Pinpoint the cell where the given text exists, returning its [X, Y] midpoint coordinate. 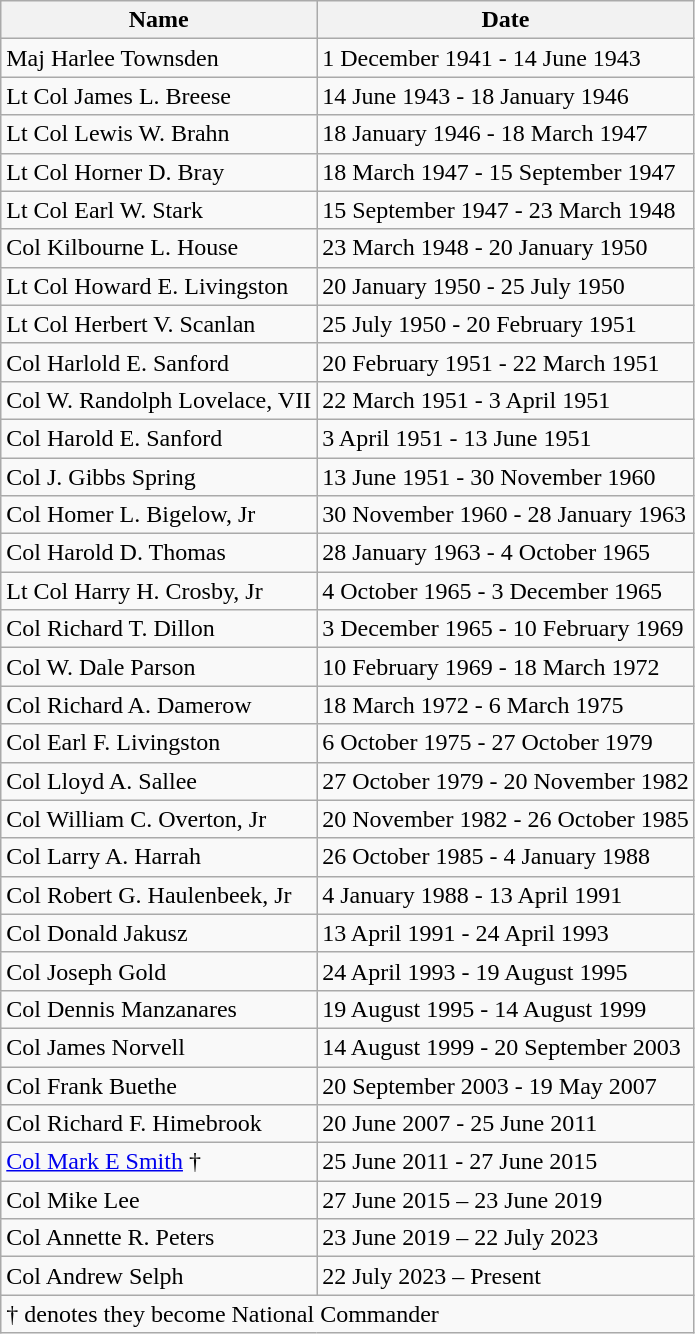
10 February 1969 - 18 March 1972 [506, 667]
22 March 1951 - 3 April 1951 [506, 400]
Col Mike Lee [159, 1200]
22 July 2023 – Present [506, 1276]
27 June 2015 – 23 June 2019 [506, 1200]
Lt Col James L. Breese [159, 96]
Col Annette R. Peters [159, 1238]
Col Earl F. Livingston [159, 743]
† denotes they become National Commander [348, 1314]
Col Andrew Selph [159, 1276]
6 October 1975 - 27 October 1979 [506, 743]
3 April 1951 - 13 June 1951 [506, 438]
14 June 1943 - 18 January 1946 [506, 96]
23 March 1948 - 20 January 1950 [506, 248]
Col Robert G. Haulenbeek, Jr [159, 895]
20 February 1951 - 22 March 1951 [506, 362]
19 August 1995 - 14 August 1999 [506, 1009]
Col Richard T. Dillon [159, 629]
20 November 1982 - 26 October 1985 [506, 819]
Col Larry A. Harrah [159, 857]
Lt Col Howard E. Livingston [159, 286]
18 March 1947 - 15 September 1947 [506, 172]
25 July 1950 - 20 February 1951 [506, 324]
Date [506, 20]
30 November 1960 - 28 January 1963 [506, 515]
Col W. Dale Parson [159, 667]
27 October 1979 - 20 November 1982 [506, 781]
Col James Norvell [159, 1047]
13 April 1991 - 24 April 1993 [506, 933]
Col J. Gibbs Spring [159, 477]
18 January 1946 - 18 March 1947 [506, 134]
Lt Col Horner D. Bray [159, 172]
Lt Col Harry H. Crosby, Jr [159, 591]
Col Lloyd A. Sallee [159, 781]
3 December 1965 - 10 February 1969 [506, 629]
Col Richard A. Damerow [159, 705]
23 June 2019 – 22 July 2023 [506, 1238]
4 October 1965 - 3 December 1965 [506, 591]
Name [159, 20]
18 March 1972 - 6 March 1975 [506, 705]
14 August 1999 - 20 September 2003 [506, 1047]
Lt Col Earl W. Stark [159, 210]
Maj Harlee Townsden [159, 58]
Lt Col Herbert V. Scanlan [159, 324]
20 September 2003 - 19 May 2007 [506, 1085]
Col Dennis Manzanares [159, 1009]
26 October 1985 - 4 January 1988 [506, 857]
4 January 1988 - 13 April 1991 [506, 895]
1 December 1941 - 14 June 1943 [506, 58]
20 June 2007 - 25 June 2011 [506, 1124]
Col William C. Overton, Jr [159, 819]
28 January 1963 - 4 October 1965 [506, 553]
Lt Col Lewis W. Brahn [159, 134]
Col Mark E Smith † [159, 1162]
13 June 1951 - 30 November 1960 [506, 477]
Col Joseph Gold [159, 971]
Col Kilbourne L. House [159, 248]
Col Harlold E. Sanford [159, 362]
Col Donald Jakusz [159, 933]
24 April 1993 - 19 August 1995 [506, 971]
25 June 2011 - 27 June 2015 [506, 1162]
Col Richard F. Himebrook [159, 1124]
Col Harold D. Thomas [159, 553]
Col Frank Buethe [159, 1085]
20 January 1950 - 25 July 1950 [506, 286]
Col W. Randolph Lovelace, VII [159, 400]
Col Harold E. Sanford [159, 438]
15 September 1947 - 23 March 1948 [506, 210]
Col Homer L. Bigelow, Jr [159, 515]
